Search for the cell housing the specified text and yield its [X, Y] center coordinate. 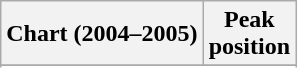
Chart (2004–2005) [102, 34]
Peakposition [249, 34]
